Provide the (x, y) coordinate of the cell's center where the given text is located.  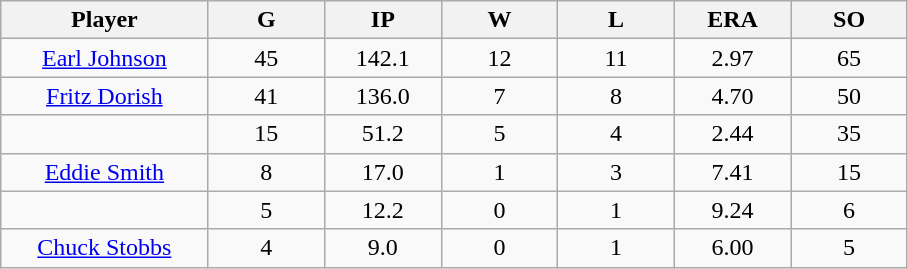
41 (266, 96)
4.70 (732, 96)
Chuck Stobbs (104, 248)
Player (104, 20)
L (616, 20)
Earl Johnson (104, 58)
Fritz Dorish (104, 96)
SO (850, 20)
11 (616, 58)
50 (850, 96)
142.1 (384, 58)
9.0 (384, 248)
136.0 (384, 96)
45 (266, 58)
35 (850, 134)
12.2 (384, 210)
IP (384, 20)
17.0 (384, 172)
6.00 (732, 248)
51.2 (384, 134)
12 (500, 58)
2.44 (732, 134)
Eddie Smith (104, 172)
7.41 (732, 172)
G (266, 20)
9.24 (732, 210)
65 (850, 58)
2.97 (732, 58)
3 (616, 172)
6 (850, 210)
7 (500, 96)
W (500, 20)
ERA (732, 20)
